Provide the [X, Y] coordinate of the cell's center where the given text is located.  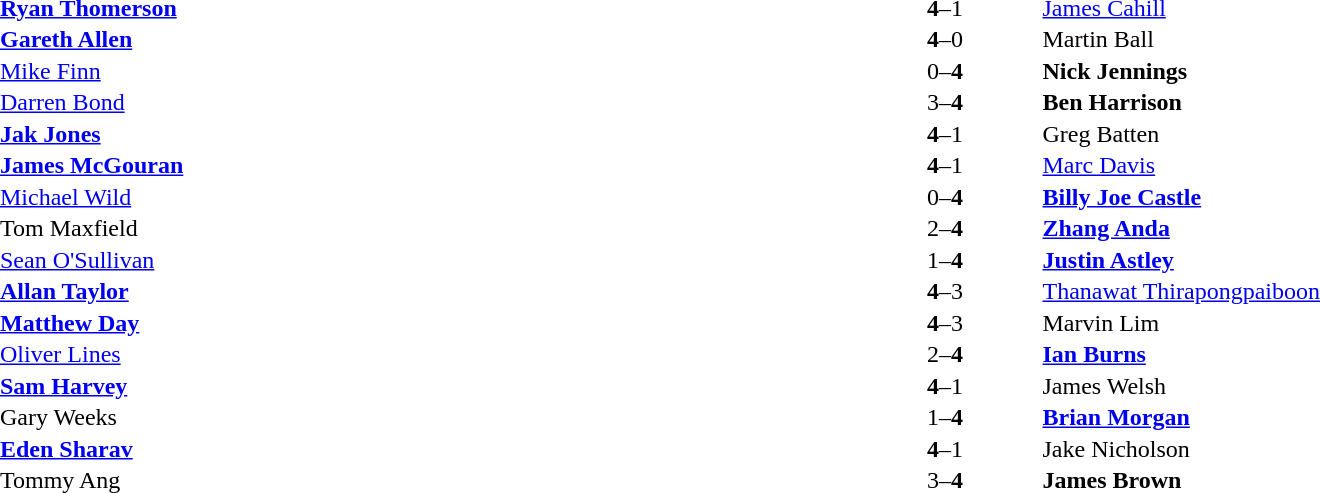
4–0 [944, 39]
3–4 [944, 103]
